From the cell containing the given text, extract its center point as (X, Y) coordinate. 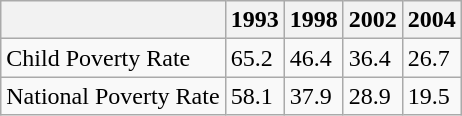
1993 (254, 20)
37.9 (314, 96)
46.4 (314, 58)
58.1 (254, 96)
2004 (432, 20)
26.7 (432, 58)
2002 (372, 20)
19.5 (432, 96)
National Poverty Rate (113, 96)
28.9 (372, 96)
65.2 (254, 58)
Child Poverty Rate (113, 58)
36.4 (372, 58)
1998 (314, 20)
